Determine the (x, y) coordinate at the center of the cell enclosing the given text.  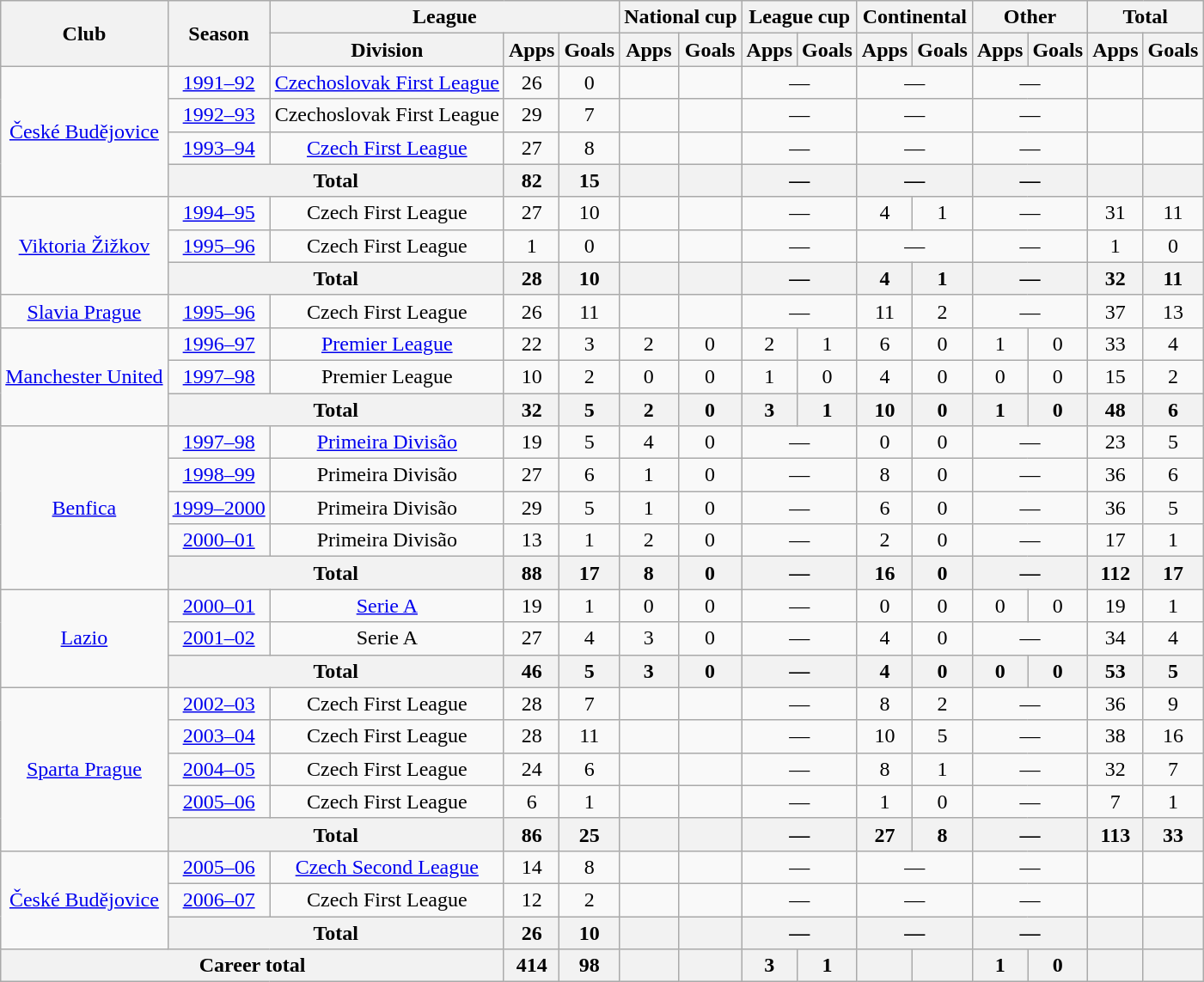
113 (1115, 834)
Continental (914, 17)
112 (1115, 573)
1994–95 (218, 213)
2001–02 (218, 638)
1991–92 (218, 82)
22 (531, 344)
82 (531, 180)
98 (590, 966)
46 (531, 671)
2006–07 (218, 900)
86 (531, 834)
Season (218, 34)
2002–03 (218, 704)
38 (1115, 736)
23 (1115, 442)
48 (1115, 410)
National cup (681, 17)
Sparta Prague (84, 769)
2004–05 (218, 769)
1992–93 (218, 115)
2003–04 (218, 736)
League (444, 17)
53 (1115, 671)
37 (1115, 311)
1996–97 (218, 344)
Benfica (84, 508)
88 (531, 573)
Lazio (84, 638)
1993–94 (218, 148)
Career total (253, 966)
12 (531, 900)
Slavia Prague (84, 311)
Other (1030, 17)
Division (387, 50)
31 (1115, 213)
1998–99 (218, 475)
414 (531, 966)
Viktoria Žižkov (84, 246)
League cup (799, 17)
Club (84, 34)
24 (531, 769)
1999–2000 (218, 508)
25 (590, 834)
34 (1115, 638)
9 (1173, 704)
Manchester United (84, 376)
14 (531, 867)
Czech Second League (387, 867)
